Identify which cell holds the provided text, then report its (x, y) central coordinate. 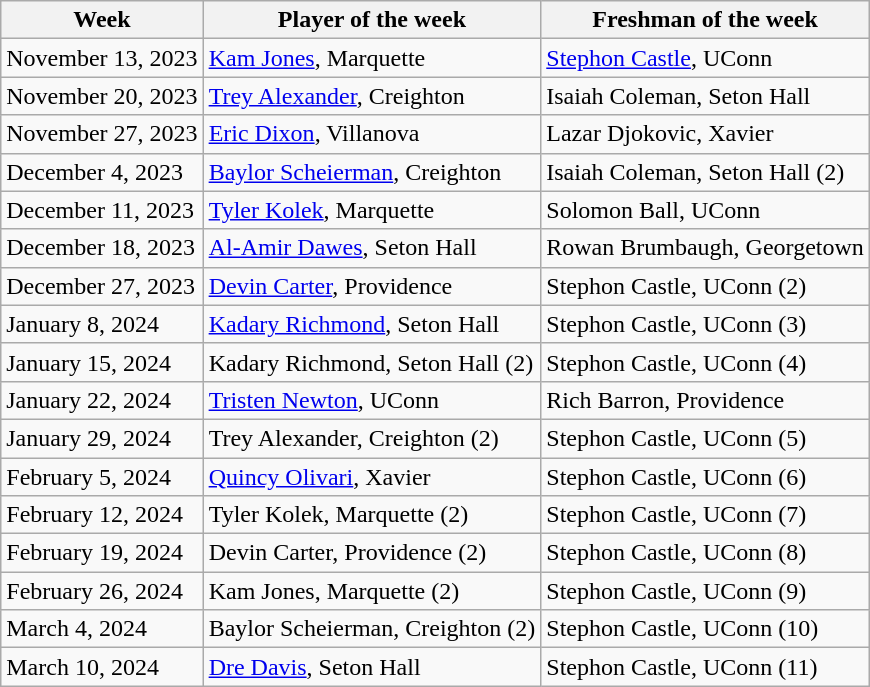
Devin Carter, Providence (372, 286)
Devin Carter, Providence (2) (372, 553)
Week (102, 20)
Eric Dixon, Villanova (372, 134)
Kadary Richmond, Seton Hall (372, 324)
January 15, 2024 (102, 362)
Dre Davis, Seton Hall (372, 667)
March 10, 2024 (102, 667)
February 26, 2024 (102, 591)
Kam Jones, Marquette (372, 58)
November 27, 2023 (102, 134)
Quincy Olivari, Xavier (372, 477)
March 4, 2024 (102, 629)
Freshman of the week (706, 20)
November 13, 2023 (102, 58)
Player of the week (372, 20)
Stephon Castle, UConn (4) (706, 362)
December 11, 2023 (102, 210)
Al-Amir Dawes, Seton Hall (372, 248)
Solomon Ball, UConn (706, 210)
January 22, 2024 (102, 400)
December 18, 2023 (102, 248)
Isaiah Coleman, Seton Hall (2) (706, 172)
Stephon Castle, UConn (706, 58)
Stephon Castle, UConn (2) (706, 286)
Lazar Djokovic, Xavier (706, 134)
Stephon Castle, UConn (5) (706, 438)
Stephon Castle, UConn (10) (706, 629)
Baylor Scheierman, Creighton (2) (372, 629)
February 19, 2024 (102, 553)
Stephon Castle, UConn (6) (706, 477)
Kam Jones, Marquette (2) (372, 591)
January 29, 2024 (102, 438)
Stephon Castle, UConn (8) (706, 553)
December 4, 2023 (102, 172)
Tyler Kolek, Marquette (372, 210)
January 8, 2024 (102, 324)
Trey Alexander, Creighton (372, 96)
Stephon Castle, UConn (7) (706, 515)
February 12, 2024 (102, 515)
Stephon Castle, UConn (11) (706, 667)
Rowan Brumbaugh, Georgetown (706, 248)
Tyler Kolek, Marquette (2) (372, 515)
Isaiah Coleman, Seton Hall (706, 96)
February 5, 2024 (102, 477)
December 27, 2023 (102, 286)
Trey Alexander, Creighton (2) (372, 438)
Rich Barron, Providence (706, 400)
Stephon Castle, UConn (9) (706, 591)
Kadary Richmond, Seton Hall (2) (372, 362)
November 20, 2023 (102, 96)
Stephon Castle, UConn (3) (706, 324)
Baylor Scheierman, Creighton (372, 172)
Tristen Newton, UConn (372, 400)
